Output the [X, Y] coordinate of the center of the cell containing the given text.  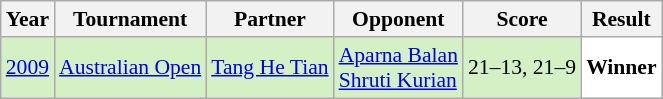
Opponent [398, 19]
21–13, 21–9 [522, 68]
2009 [28, 68]
Aparna Balan Shruti Kurian [398, 68]
Winner [622, 68]
Tournament [130, 19]
Year [28, 19]
Score [522, 19]
Tang He Tian [270, 68]
Result [622, 19]
Partner [270, 19]
Australian Open [130, 68]
